Scan for the cell matching the given text and deliver its [X, Y] coordinate at center. 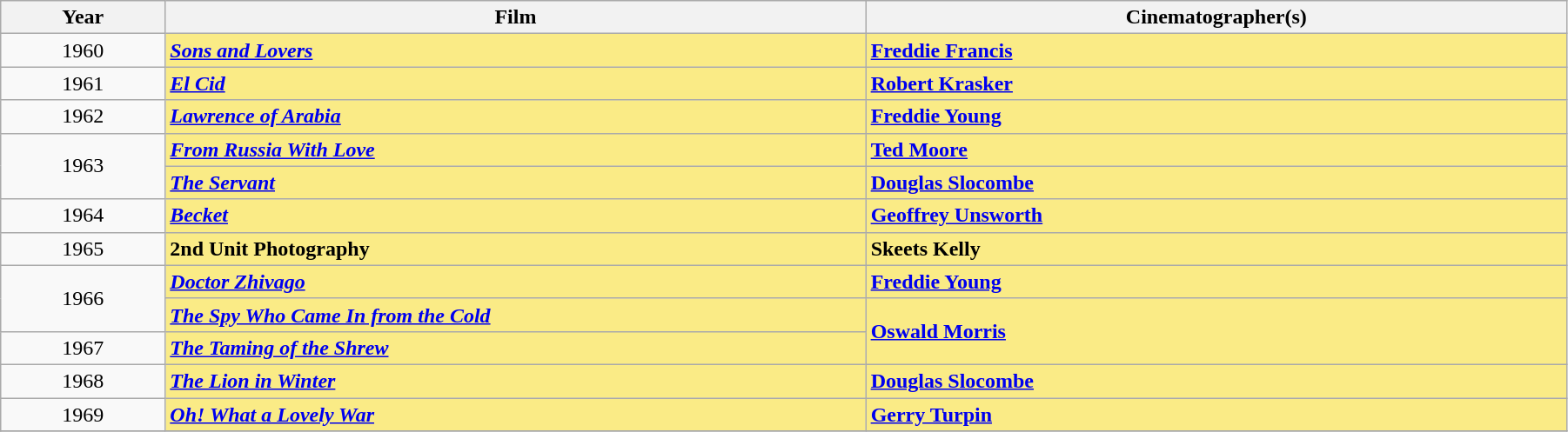
1962 [84, 116]
Gerry Turpin [1216, 415]
Robert Krasker [1216, 83]
Cinematographer(s) [1216, 17]
From Russia With Love [515, 150]
1960 [84, 50]
Skeets Kelly [1216, 249]
Year [84, 17]
Sons and Lovers [515, 50]
Doctor Zhivago [515, 282]
1969 [84, 415]
Oh! What a Lovely War [515, 415]
The Servant [515, 183]
Ted Moore [1216, 150]
Geoffrey Unsworth [1216, 216]
1968 [84, 381]
The Lion in Winter [515, 381]
1963 [84, 166]
1967 [84, 348]
El Cid [515, 83]
1961 [84, 83]
The Taming of the Shrew [515, 348]
Becket [515, 216]
1965 [84, 249]
1964 [84, 216]
Film [515, 17]
Lawrence of Arabia [515, 116]
The Spy Who Came In from the Cold [515, 315]
1966 [84, 298]
Freddie Francis [1216, 50]
2nd Unit Photography [515, 249]
Oswald Morris [1216, 331]
